Identify which cell holds the provided text, then report its (X, Y) central coordinate. 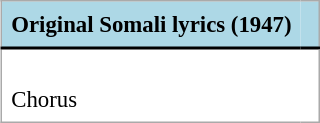
Original Somali lyrics (1947) (152, 24)
Chorus (152, 85)
